Output the [x, y] coordinate of the center of the cell containing the given text.  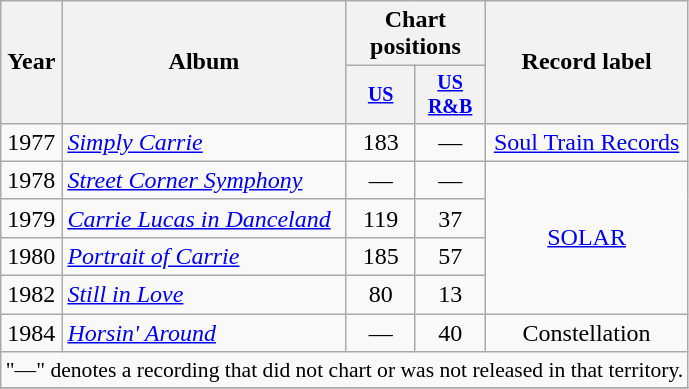
Chart positions [416, 34]
119 [380, 218]
Album [204, 62]
USR&B [450, 94]
1979 [32, 218]
US [380, 94]
183 [380, 142]
Simply Carrie [204, 142]
80 [380, 295]
"—" denotes a recording that did not chart or was not released in that territory. [345, 370]
1980 [32, 256]
1978 [32, 180]
Horsin' Around [204, 333]
40 [450, 333]
Record label [586, 62]
Carrie Lucas in Danceland [204, 218]
SOLAR [586, 237]
Still in Love [204, 295]
Portrait of Carrie [204, 256]
185 [380, 256]
1982 [32, 295]
13 [450, 295]
57 [450, 256]
Soul Train Records [586, 142]
37 [450, 218]
Year [32, 62]
Street Corner Symphony [204, 180]
Constellation [586, 333]
1977 [32, 142]
1984 [32, 333]
